Output the (X, Y) coordinate of the center of the cell containing the given text.  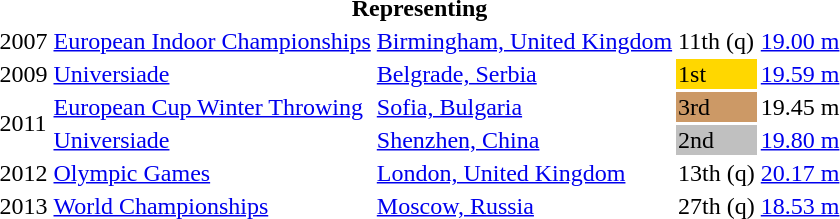
1st (717, 74)
11th (q) (717, 41)
Sofia, Bulgaria (524, 107)
13th (q) (717, 173)
Olympic Games (212, 173)
2nd (717, 140)
Birmingham, United Kingdom (524, 41)
European Indoor Championships (212, 41)
3rd (717, 107)
Shenzhen, China (524, 140)
European Cup Winter Throwing (212, 107)
Belgrade, Serbia (524, 74)
London, United Kingdom (524, 173)
